For the text-containing cell, return its midpoint in [x, y] coordinate format. 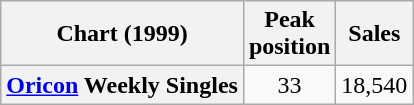
33 [289, 85]
Oricon Weekly Singles [122, 85]
Sales [374, 34]
Chart (1999) [122, 34]
Peakposition [289, 34]
18,540 [374, 85]
